Return the [X, Y] coordinate for the center point of the cell that contains the specified text.  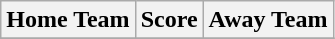
Score [169, 20]
Away Team [268, 20]
Home Team [68, 20]
